Identify which cell holds the provided text, then report its (x, y) central coordinate. 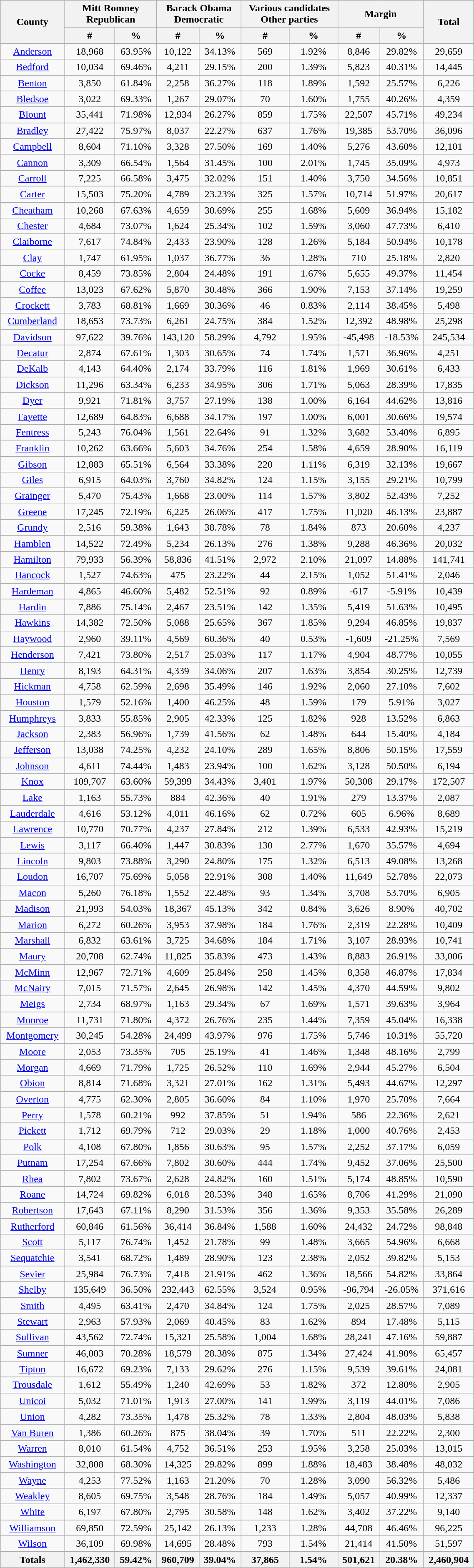
4,904 (359, 654)
-18.53% (402, 337)
50.15% (402, 750)
348 (265, 1194)
48.77% (402, 654)
21,097 (359, 559)
56.32% (402, 1480)
20.60% (402, 528)
Wilson (33, 1544)
1,240 (178, 1385)
0.84% (313, 909)
69.23% (136, 1369)
637 (265, 131)
7,664 (449, 1099)
18,579 (178, 1353)
17,559 (449, 750)
5,234 (178, 544)
2,060 (359, 686)
Van Buren (33, 1432)
58,836 (178, 559)
35,441 (90, 115)
50.94% (402, 242)
66.58% (136, 178)
69.98% (136, 1544)
36,414 (178, 1226)
11,649 (359, 877)
36.94% (402, 210)
0.89% (313, 591)
2,645 (178, 988)
26.06% (220, 512)
63.95% (136, 51)
13,816 (449, 400)
53.12% (136, 813)
899 (265, 1464)
110 (265, 1067)
7,225 (90, 178)
Polk (33, 1147)
37.98% (220, 924)
40.76% (402, 1131)
28.57% (402, 1306)
35.49% (220, 686)
255 (265, 210)
235 (265, 1020)
25,142 (178, 1528)
197 (265, 416)
-96,794 (359, 1290)
26.27% (220, 115)
Johnson (33, 766)
46.60% (136, 591)
511 (359, 1432)
Giles (33, 480)
2,820 (449, 258)
6,895 (449, 432)
2,252 (359, 1147)
367 (265, 623)
Hardin (33, 607)
73.73% (136, 321)
Lake (33, 798)
-617 (359, 591)
12,337 (449, 1496)
55.85% (136, 718)
36.96% (402, 353)
68.97% (136, 1004)
Various candidatesOther parties (289, 14)
5,838 (449, 1417)
Washington (33, 1464)
10,439 (449, 591)
Henry (33, 670)
Bledsoe (33, 99)
43.97% (220, 1036)
Dickson (33, 385)
34.84% (220, 1306)
14,695 (178, 1544)
71.80% (136, 1020)
44.67% (402, 1083)
28.53% (220, 1194)
254 (265, 448)
67.66% (136, 1163)
McNairy (33, 988)
70.77% (136, 829)
4,789 (178, 194)
2,517 (178, 654)
9,539 (359, 1369)
3,290 (178, 861)
76.74% (136, 1242)
Hamblen (33, 544)
Barack ObamaDemocratic (198, 14)
33,006 (449, 956)
1,303 (178, 353)
34.43% (220, 782)
Jefferson (33, 750)
Cumberland (33, 321)
33.38% (220, 464)
34.82% (220, 480)
9,921 (90, 400)
74.25% (136, 750)
Campbell (33, 146)
6,194 (449, 766)
220 (265, 464)
23.90% (220, 242)
1,745 (359, 162)
36.60% (220, 1099)
4,372 (178, 1020)
19,574 (449, 416)
6,233 (178, 385)
1.67% (313, 274)
15,219 (449, 829)
2,052 (359, 1258)
12,967 (90, 972)
1,670 (359, 845)
24.10% (220, 750)
4,609 (178, 972)
63.34% (136, 385)
13.37% (402, 798)
5,655 (359, 274)
7,886 (90, 607)
42.33% (220, 718)
23.23% (220, 194)
5,260 (90, 893)
48.98% (402, 321)
7,133 (178, 1369)
6,319 (359, 464)
2,319 (359, 924)
6,863 (449, 718)
253 (265, 1448)
60,846 (90, 1226)
5,609 (359, 210)
76.04% (136, 432)
6,504 (449, 1067)
Fentress (33, 432)
366 (265, 289)
10,741 (449, 940)
35.58% (402, 1210)
258 (265, 972)
35.83% (220, 956)
44,708 (359, 1528)
417 (265, 512)
644 (359, 734)
20,708 (90, 956)
Jackson (33, 734)
Bedford (33, 67)
21.91% (220, 1274)
1,478 (178, 1417)
26.91% (402, 956)
6,513 (359, 861)
7,418 (178, 1274)
5,276 (359, 146)
793 (265, 1544)
69.46% (136, 67)
64.40% (136, 369)
28.93% (402, 940)
6,225 (178, 512)
Maury (33, 956)
Pickett (33, 1131)
5,117 (90, 1242)
1.10% (313, 1099)
75.14% (136, 607)
71.79% (136, 1067)
207 (265, 670)
9,294 (359, 623)
48,032 (449, 1464)
1,643 (178, 528)
39.11% (136, 639)
33.79% (220, 369)
72.50% (136, 623)
11,296 (90, 385)
Mitt RomneyRepublican (111, 14)
25.32% (220, 1417)
83 (265, 1321)
61.95% (136, 258)
37.06% (402, 1163)
6,164 (359, 400)
69,850 (90, 1528)
50.50% (402, 766)
11,825 (178, 956)
462 (265, 1274)
71.10% (136, 146)
36.84% (220, 1226)
23,887 (449, 512)
605 (359, 813)
24,432 (359, 1226)
2,972 (265, 559)
27,424 (359, 1353)
77.52% (136, 1480)
40.45% (220, 1321)
Houston (33, 702)
73.85% (136, 274)
46.25% (220, 702)
Total (449, 22)
66.40% (136, 845)
Dyer (33, 400)
135,649 (90, 1290)
13,015 (449, 1448)
3,475 (178, 178)
6,272 (90, 924)
1.52% (313, 321)
26,289 (449, 1210)
8,814 (90, 1083)
68.30% (136, 1464)
11,020 (359, 512)
3,090 (359, 1480)
Obion (33, 1083)
32,808 (90, 1464)
60.21% (136, 1115)
52.78% (402, 877)
63.61% (136, 940)
55.49% (136, 1385)
48.03% (402, 1417)
1,483 (178, 766)
1,233 (265, 1528)
8,604 (90, 146)
50,308 (359, 782)
33,864 (449, 1274)
20,032 (449, 544)
28.39% (402, 385)
36 (265, 258)
1.46% (313, 1052)
14,445 (449, 67)
5,115 (449, 1321)
26.76% (220, 1020)
17,643 (90, 1210)
37.17% (402, 1147)
36.51% (220, 1448)
5,746 (359, 1036)
27,422 (90, 131)
2,470 (178, 1306)
1,527 (90, 575)
48 (265, 702)
102 (265, 226)
Overton (33, 1099)
51.97% (402, 194)
4,108 (90, 1147)
3,854 (359, 670)
6,059 (449, 1147)
1,561 (178, 432)
14,724 (90, 1194)
5,063 (359, 385)
39.82% (402, 1258)
3,548 (178, 1496)
1,612 (90, 1385)
36.50% (136, 1290)
41.90% (402, 1353)
169 (265, 146)
19,667 (449, 464)
12.80% (402, 1385)
Grundy (33, 528)
Lawrence (33, 829)
17.48% (402, 1321)
25.34% (220, 226)
325 (265, 194)
0.53% (313, 639)
116 (265, 369)
6,688 (178, 416)
28.38% (220, 1353)
27.50% (220, 146)
2,734 (90, 1004)
84 (265, 1099)
Scott (33, 1242)
3,119 (359, 1401)
141 (265, 1401)
10,034 (90, 67)
30,245 (90, 1036)
County (33, 22)
92 (265, 591)
67.62% (136, 289)
212 (265, 829)
39 (265, 1432)
22.27% (220, 131)
38.48% (402, 1464)
2,960 (90, 639)
7,421 (90, 654)
1,552 (178, 893)
2,433 (178, 242)
43.60% (402, 146)
Hancock (33, 575)
44 (265, 575)
2,087 (449, 798)
6,915 (90, 480)
43,562 (90, 1337)
36,109 (90, 1544)
928 (359, 718)
5,498 (449, 305)
34.06% (220, 670)
4,569 (178, 639)
Margin (381, 14)
68.72% (136, 1258)
8,806 (359, 750)
21,414 (359, 1544)
72.74% (136, 1337)
4,684 (90, 226)
114 (265, 496)
3,402 (359, 1512)
56.39% (136, 559)
66.54% (136, 162)
501,621 (359, 1560)
Lewis (33, 845)
22,507 (359, 115)
42.69% (220, 1385)
4,616 (90, 813)
96,225 (449, 1528)
Perry (33, 1115)
3,060 (359, 226)
23.22% (220, 575)
73.67% (136, 1178)
46 (265, 305)
Chester (33, 226)
93 (265, 893)
45.13% (220, 909)
6,433 (449, 369)
6,197 (90, 1512)
1,004 (265, 1337)
28.48% (220, 1544)
26.52% (220, 1067)
8,290 (178, 1210)
7,015 (90, 988)
Tipton (33, 1369)
4,211 (178, 67)
10,851 (449, 178)
38.78% (220, 528)
55.73% (136, 798)
1,052 (359, 575)
12,739 (449, 670)
10,799 (449, 480)
Smith (33, 1306)
5,243 (90, 432)
141,741 (449, 559)
31.53% (220, 1210)
0.95% (313, 1290)
Carroll (33, 178)
30.66% (402, 416)
91 (265, 432)
148 (265, 1512)
45.27% (402, 1067)
15,321 (178, 1337)
117 (265, 654)
51.63% (402, 607)
34.68% (220, 940)
12,689 (90, 416)
Hardeman (33, 591)
5,603 (178, 448)
Crockett (33, 305)
1,588 (265, 1226)
30.58% (220, 1512)
1.70% (313, 1432)
Hamilton (33, 559)
Carter (33, 194)
64.83% (136, 416)
7,089 (449, 1306)
Henderson (33, 654)
2,874 (90, 353)
1.44% (313, 1020)
68.81% (136, 305)
25,500 (449, 1163)
8.90% (402, 909)
22,073 (449, 877)
46.13% (402, 512)
64.03% (136, 480)
McMinn (33, 972)
17,834 (449, 972)
2,944 (359, 1067)
12,392 (359, 321)
63.66% (136, 448)
45.04% (402, 1020)
Warren (33, 1448)
Montgomery (33, 1036)
44.59% (402, 988)
8,459 (90, 274)
58.29% (220, 337)
6,905 (449, 893)
37.14% (402, 289)
6,018 (178, 1194)
24,081 (449, 1369)
1,624 (178, 226)
5,482 (178, 591)
1,856 (178, 1147)
4,792 (265, 337)
30.25% (402, 670)
371,616 (449, 1290)
1.99% (313, 1401)
10,770 (90, 829)
2,053 (90, 1052)
1.11% (313, 464)
5,419 (359, 607)
65.51% (136, 464)
10,590 (449, 1178)
Loudon (33, 877)
884 (178, 798)
71.68% (136, 1083)
29.21% (402, 480)
17,835 (449, 385)
46.46% (402, 1528)
3,258 (359, 1448)
4,251 (449, 353)
Rutherford (33, 1226)
3,833 (90, 718)
10.31% (402, 1036)
63.41% (136, 1306)
1.43% (313, 956)
3,524 (265, 1290)
0.72% (313, 813)
1,747 (90, 258)
5,088 (178, 623)
75.69% (136, 877)
37.85% (220, 1115)
46.85% (402, 623)
67 (265, 1004)
-45,498 (359, 337)
46.36% (402, 544)
2,963 (90, 1321)
67.11% (136, 1210)
38.04% (220, 1432)
45.71% (402, 115)
2,516 (90, 528)
25,298 (449, 321)
49,234 (449, 115)
22.91% (220, 877)
1,000 (359, 1131)
13.52% (402, 718)
Bradley (33, 131)
29 (265, 1131)
Lauderdale (33, 813)
35.09% (402, 162)
960,709 (178, 1560)
40.31% (402, 67)
Decatur (33, 353)
27.00% (220, 1401)
9,353 (359, 1210)
175 (265, 861)
72.49% (136, 544)
21.78% (220, 1242)
21.20% (220, 1480)
4,611 (90, 766)
29,659 (449, 51)
Williamson (33, 1528)
1,755 (359, 99)
53 (265, 1385)
8,358 (359, 972)
24.82% (220, 1178)
Franklin (33, 448)
64.31% (136, 670)
1.97% (313, 782)
56.96% (136, 734)
3,682 (359, 432)
26.98% (220, 988)
69.75% (136, 1496)
6,668 (449, 1242)
859 (265, 115)
8,605 (90, 1496)
1,348 (359, 1052)
39.61% (402, 1369)
13,268 (449, 861)
Hawkins (33, 623)
8,689 (449, 813)
2,460,904 (449, 1560)
3,022 (90, 99)
1.63% (313, 670)
30.63% (220, 1147)
79,933 (90, 559)
17,245 (90, 512)
49.37% (402, 274)
4,865 (90, 591)
4,232 (178, 750)
3,155 (359, 480)
3,321 (178, 1083)
59.38% (136, 528)
Anderson (33, 51)
8,846 (359, 51)
3,027 (449, 702)
14,382 (90, 623)
9,140 (449, 1512)
342 (265, 909)
4,339 (178, 670)
179 (359, 702)
16,672 (90, 1369)
72.19% (136, 512)
67.63% (136, 210)
48.16% (402, 1052)
31.45% (220, 162)
22.22% (402, 1432)
308 (265, 877)
3,708 (359, 893)
8,883 (359, 956)
6,261 (178, 321)
151 (265, 178)
1,452 (178, 1242)
9,288 (359, 544)
72.59% (136, 1528)
3,953 (178, 924)
Marshall (33, 940)
57.93% (136, 1321)
1,400 (178, 702)
White (33, 1512)
3,725 (178, 940)
22.36% (402, 1115)
2,174 (178, 369)
Clay (33, 258)
8,706 (359, 1194)
24.72% (402, 1226)
3,117 (90, 845)
20,617 (449, 194)
Weakley (33, 1496)
39.04% (220, 1560)
24.80% (220, 861)
27.10% (402, 686)
123 (265, 1258)
18,483 (359, 1464)
289 (265, 750)
162 (265, 1083)
Putnam (33, 1163)
2,805 (178, 1099)
7,569 (449, 639)
894 (359, 1321)
Wayne (33, 1480)
36,096 (449, 131)
6,564 (178, 464)
130 (265, 845)
59,399 (178, 782)
4,011 (178, 813)
1.91% (313, 798)
200 (265, 67)
8,037 (178, 131)
6,001 (359, 416)
22.64% (220, 432)
2,046 (449, 575)
4,694 (449, 845)
4,758 (90, 686)
1,579 (90, 702)
34.17% (220, 416)
25.57% (402, 83)
16,119 (449, 448)
10,055 (449, 654)
22.48% (220, 893)
18,566 (359, 1274)
7,086 (449, 1401)
1.17% (313, 654)
18,653 (90, 321)
8,010 (90, 1448)
65,457 (449, 1353)
75.43% (136, 496)
95 (265, 1147)
49.08% (402, 861)
23.51% (220, 607)
4,973 (449, 162)
Davidson (33, 337)
76.18% (136, 893)
47.16% (402, 1337)
11,731 (90, 1020)
41.51% (220, 559)
2,114 (359, 305)
44.62% (402, 400)
-1,609 (359, 639)
29.62% (220, 1369)
4,752 (178, 1448)
2.01% (313, 162)
2,628 (178, 1178)
17,254 (90, 1163)
24.75% (220, 321)
97,622 (90, 337)
1.81% (313, 369)
Cannon (33, 162)
72.71% (136, 972)
Claiborne (33, 242)
76.73% (136, 1274)
38.45% (402, 305)
27.84% (220, 829)
5,153 (449, 1258)
5,184 (359, 242)
4,282 (90, 1417)
2.10% (313, 559)
384 (265, 321)
2.38% (313, 1258)
24,499 (178, 1036)
Cocke (33, 274)
3,802 (359, 496)
62.74% (136, 956)
69.33% (136, 99)
Monroe (33, 1020)
3,328 (178, 146)
15,182 (449, 210)
2,383 (90, 734)
444 (265, 1163)
245,534 (449, 337)
39.63% (402, 1004)
3,757 (178, 400)
21,090 (449, 1194)
48.85% (402, 1178)
5,470 (90, 496)
25.58% (220, 1337)
Hickman (33, 686)
24.48% (220, 274)
1.85% (313, 623)
5,058 (178, 877)
41 (265, 1052)
118 (265, 83)
1.94% (313, 1115)
29.17% (402, 782)
37,865 (265, 1560)
14,325 (178, 1464)
232,443 (178, 1290)
71.57% (136, 988)
1.38% (313, 544)
6,832 (90, 940)
128 (265, 242)
3,309 (90, 162)
40,702 (449, 909)
13,038 (90, 750)
25.19% (220, 1052)
51,597 (449, 1544)
23.94% (220, 766)
1,267 (178, 99)
34.56% (402, 178)
Greene (33, 512)
30.65% (220, 353)
73.80% (136, 654)
710 (359, 258)
992 (178, 1115)
1,913 (178, 1401)
Humphreys (33, 718)
873 (359, 528)
40.99% (402, 1496)
29.03% (220, 1131)
54.03% (136, 909)
4,184 (449, 734)
62.30% (136, 1099)
21,993 (90, 909)
4,370 (359, 988)
10,178 (449, 242)
356 (265, 1210)
69.82% (136, 1194)
2.15% (313, 575)
Trousdale (33, 1385)
Haywood (33, 639)
Blount (33, 115)
Robertson (33, 1210)
25.70% (402, 1099)
1,386 (90, 1432)
2,300 (449, 1432)
Shelby (33, 1290)
Sequatchie (33, 1258)
Morgan (33, 1067)
586 (359, 1115)
160 (265, 1178)
51.41% (402, 575)
Sevier (33, 1274)
25.65% (220, 623)
Sumner (33, 1353)
12,934 (178, 115)
5,032 (90, 1401)
61.56% (136, 1226)
4,253 (90, 1480)
Unicoi (33, 1401)
1,969 (359, 369)
20.38% (402, 1560)
4,495 (90, 1306)
Cheatham (33, 210)
5,493 (359, 1083)
Madison (33, 909)
1.90% (313, 289)
1.88% (313, 1464)
28.76% (220, 1496)
5,486 (449, 1480)
1,447 (178, 845)
1.35% (313, 607)
4,359 (449, 99)
19,837 (449, 623)
29.15% (220, 67)
2,258 (178, 83)
12,101 (449, 146)
2.77% (313, 845)
Meigs (33, 1004)
71.01% (136, 1401)
15.40% (402, 734)
59.42% (136, 1560)
2,795 (178, 1512)
22.28% (402, 924)
69.79% (136, 1131)
29.07% (220, 99)
73.88% (136, 861)
7,359 (359, 1020)
10,409 (449, 924)
25.84% (220, 972)
98,848 (449, 1226)
138 (265, 400)
10,495 (449, 607)
44.01% (402, 1401)
62.55% (220, 1290)
1,592 (359, 83)
52.16% (136, 702)
Coffee (33, 289)
4,143 (90, 369)
18,367 (178, 909)
73.07% (136, 226)
3,760 (178, 480)
52.43% (402, 496)
DeKalb (33, 369)
1,669 (178, 305)
53.40% (402, 432)
109,707 (90, 782)
125 (265, 718)
9,803 (90, 861)
Knox (33, 782)
30.83% (220, 845)
279 (359, 798)
1.58% (313, 448)
Sullivan (33, 1337)
61.84% (136, 83)
46.16% (220, 813)
12,883 (90, 464)
19,259 (449, 289)
Stewart (33, 1321)
2,025 (359, 1306)
75.97% (136, 131)
5,870 (178, 289)
37.22% (402, 1512)
5,823 (359, 67)
2,453 (449, 1131)
5,057 (359, 1496)
-5.91% (402, 591)
1,037 (178, 258)
9,452 (359, 1163)
Union (33, 1417)
1,578 (90, 1115)
30.48% (220, 289)
3,850 (90, 83)
4,669 (90, 1067)
1,564 (178, 162)
3,401 (265, 782)
74 (265, 353)
16,338 (449, 1020)
6,533 (359, 829)
32.02% (220, 178)
Rhea (33, 1178)
146 (265, 686)
Grainger (33, 496)
74.84% (136, 242)
7,252 (449, 496)
3,541 (90, 1258)
8,193 (90, 670)
0.83% (313, 305)
60.36% (220, 639)
34.76% (220, 448)
Gibson (33, 464)
46.87% (402, 972)
2,467 (178, 607)
52.51% (220, 591)
75.20% (136, 194)
28,241 (359, 1337)
3,665 (359, 1242)
Roane (33, 1194)
-21.25% (402, 639)
Totals (33, 1560)
42.36% (220, 798)
1,489 (178, 1258)
61.54% (136, 1448)
6,226 (449, 83)
1.49% (313, 1496)
1.84% (313, 528)
35.57% (402, 845)
41.29% (402, 1194)
23.00% (220, 496)
14.88% (402, 559)
18,968 (90, 51)
13,023 (90, 289)
54.96% (402, 1242)
3,783 (90, 305)
1,668 (178, 496)
7,153 (359, 289)
32.13% (402, 464)
16,707 (90, 877)
Macon (33, 893)
59,887 (449, 1337)
2,621 (449, 1115)
11,454 (449, 274)
10,122 (178, 51)
Moore (33, 1052)
6,410 (449, 226)
41.50% (402, 1544)
712 (178, 1131)
10,262 (90, 448)
372 (359, 1385)
46,003 (90, 1353)
14,522 (90, 544)
41.56% (220, 734)
7,602 (449, 686)
27.01% (220, 1083)
36.27% (220, 83)
54.82% (402, 1274)
10,268 (90, 210)
54.28% (136, 1036)
34.95% (220, 385)
42.93% (402, 829)
Fayette (33, 416)
2,069 (178, 1321)
27.19% (220, 400)
71.98% (136, 115)
30.61% (402, 369)
Marion (33, 924)
51 (265, 1115)
-26.05% (402, 1290)
1.18% (313, 1131)
47.73% (402, 226)
3,750 (359, 178)
62.59% (136, 686)
67.61% (136, 353)
39.76% (136, 337)
1.26% (313, 242)
2,698 (178, 686)
3,128 (359, 766)
2,799 (449, 1052)
1.33% (313, 1417)
705 (178, 1052)
7,617 (90, 242)
1,970 (359, 1099)
10,714 (359, 194)
Lincoln (33, 861)
5,174 (359, 1178)
6.96% (402, 813)
1,462,330 (90, 1560)
306 (265, 385)
5.91% (402, 702)
40.26% (402, 99)
1,712 (90, 1131)
71.81% (136, 400)
1.89% (313, 83)
36.77% (220, 258)
70.28% (136, 1353)
143,120 (178, 337)
74.63% (136, 575)
473 (265, 956)
4,775 (90, 1099)
976 (265, 1036)
19,385 (359, 131)
55,720 (449, 1036)
30.60% (220, 1163)
12,297 (449, 1083)
30.36% (220, 305)
3,626 (359, 909)
475 (178, 575)
191 (265, 274)
1.31% (313, 1083)
30.69% (220, 210)
74.44% (136, 766)
25.18% (402, 258)
15,503 (90, 194)
9,802 (449, 988)
1,725 (178, 1067)
569 (265, 51)
25,984 (90, 1274)
34.13% (220, 51)
1.51% (313, 1178)
63.60% (136, 782)
Benton (33, 83)
29.34% (220, 1004)
172,507 (449, 782)
3,964 (449, 1004)
3,107 (359, 940)
1,739 (178, 734)
99 (265, 1242)
